Search for the cell housing the specified text and yield its [X, Y] center coordinate. 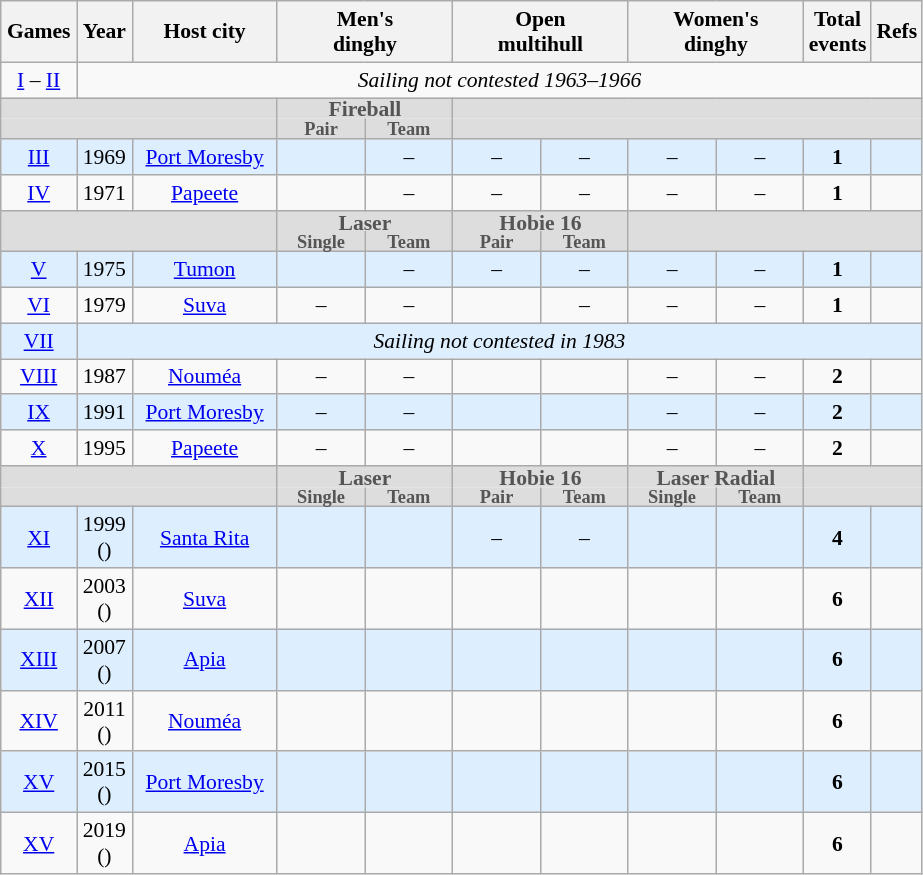
Sailing not contested 1963–1966 [500, 80]
V [39, 270]
I – II [39, 80]
1979 [104, 306]
1969 [104, 157]
Totalevents [838, 32]
XI [39, 538]
1999 () [104, 538]
XII [39, 598]
Santa Rita [204, 538]
2015 () [104, 782]
XIII [39, 660]
IV [39, 193]
1971 [104, 193]
2011 () [104, 722]
Women's dinghy [716, 32]
4 [838, 538]
IX [39, 413]
1991 [104, 413]
Refs [896, 32]
1987 [104, 377]
VI [39, 306]
XIV [39, 722]
X [39, 448]
VII [39, 341]
2003 () [104, 598]
Year [104, 32]
VIII [39, 377]
Men's dinghy [365, 32]
Laser Radial [716, 476]
Fireball [365, 108]
Open multihull [541, 32]
Host city [204, 32]
Sailing not contested in 1983 [500, 341]
III [39, 157]
1995 [104, 448]
Games [39, 32]
2019 () [104, 844]
1975 [104, 270]
2007 () [104, 660]
Tumon [204, 270]
